Find where the given text appears and provide that cell's center as [X, Y] coordinate. 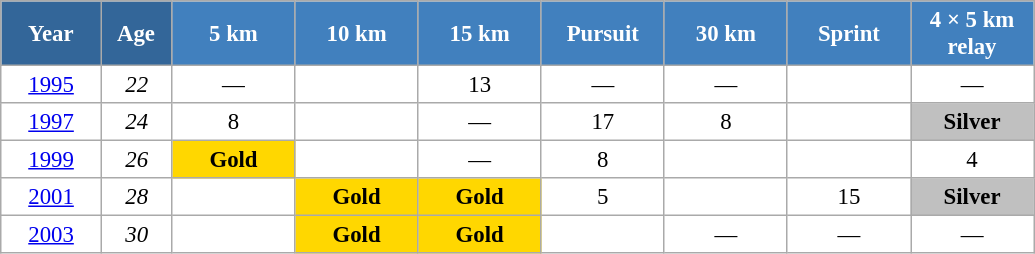
15 [848, 197]
Pursuit [602, 34]
1999 [52, 160]
15 km [480, 34]
24 [136, 122]
Age [136, 34]
26 [136, 160]
30 [136, 235]
Year [52, 34]
17 [602, 122]
28 [136, 197]
Sprint [848, 34]
30 km [726, 34]
1997 [52, 122]
5 km [234, 34]
2001 [52, 197]
10 km [356, 34]
13 [480, 85]
2003 [52, 235]
4 × 5 km relay [972, 34]
4 [972, 160]
22 [136, 85]
1995 [52, 85]
5 [602, 197]
